Determine the [x, y] coordinate at the center of the cell enclosing the given text.  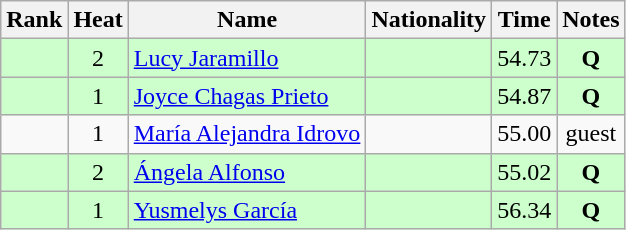
55.02 [524, 172]
Yusmelys García [247, 210]
Ángela Alfonso [247, 172]
56.34 [524, 210]
55.00 [524, 134]
Name [247, 20]
Rank [34, 20]
Heat [98, 20]
54.73 [524, 58]
Notes [591, 20]
Joyce Chagas Prieto [247, 96]
Lucy Jaramillo [247, 58]
Time [524, 20]
María Alejandra Idrovo [247, 134]
54.87 [524, 96]
guest [591, 134]
Nationality [429, 20]
